Capture the cell that displays the provided text and extract its [x, y] central coordinate. 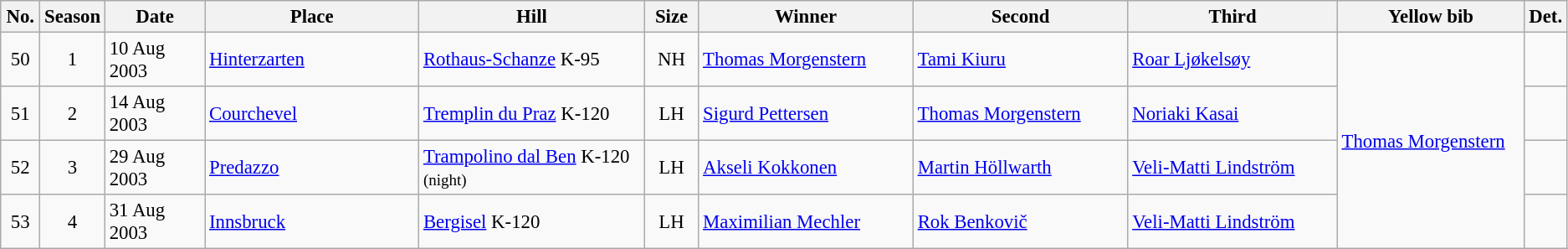
No. [20, 17]
53 [20, 221]
Courchevel [312, 114]
Third [1232, 17]
50 [20, 60]
Rok Benkovič [1021, 221]
Tremplin du Praz K-120 [532, 114]
4 [73, 221]
31 Aug 2003 [154, 221]
Size [671, 17]
Predazzo [312, 168]
51 [20, 114]
Martin Höllwarth [1021, 168]
Sigurd Pettersen [807, 114]
Trampolino dal Ben K-120 (night) [532, 168]
Yellow bib [1431, 17]
2 [73, 114]
Second [1021, 17]
Det. [1546, 17]
Hinterzarten [312, 60]
10 Aug 2003 [154, 60]
Place [312, 17]
Maximilian Mechler [807, 221]
Hill [532, 17]
29 Aug 2003 [154, 168]
Roar Ljøkelsøy [1232, 60]
1 [73, 60]
Season [73, 17]
52 [20, 168]
Date [154, 17]
Innsbruck [312, 221]
NH [671, 60]
Bergisel K-120 [532, 221]
14 Aug 2003 [154, 114]
Rothaus-Schanze K-95 [532, 60]
3 [73, 168]
Noriaki Kasai [1232, 114]
Akseli Kokkonen [807, 168]
Tami Kiuru [1021, 60]
Winner [807, 17]
